Return (X, Y) of the center of cell containing provided text 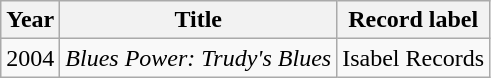
Year (30, 20)
Title (198, 20)
2004 (30, 58)
Blues Power: Trudy's Blues (198, 58)
Isabel Records (414, 58)
Record label (414, 20)
